Identify which cell holds the provided text, then report its (x, y) central coordinate. 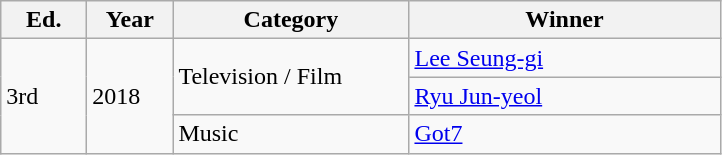
Lee Seung-gi (564, 58)
Got7 (564, 134)
Television / Film (291, 77)
Year (130, 20)
Ryu Jun-yeol (564, 96)
Category (291, 20)
3rd (44, 96)
Ed. (44, 20)
2018 (130, 96)
Winner (564, 20)
Music (291, 134)
